Locate the cell with the specified text and output its [X, Y] center coordinate. 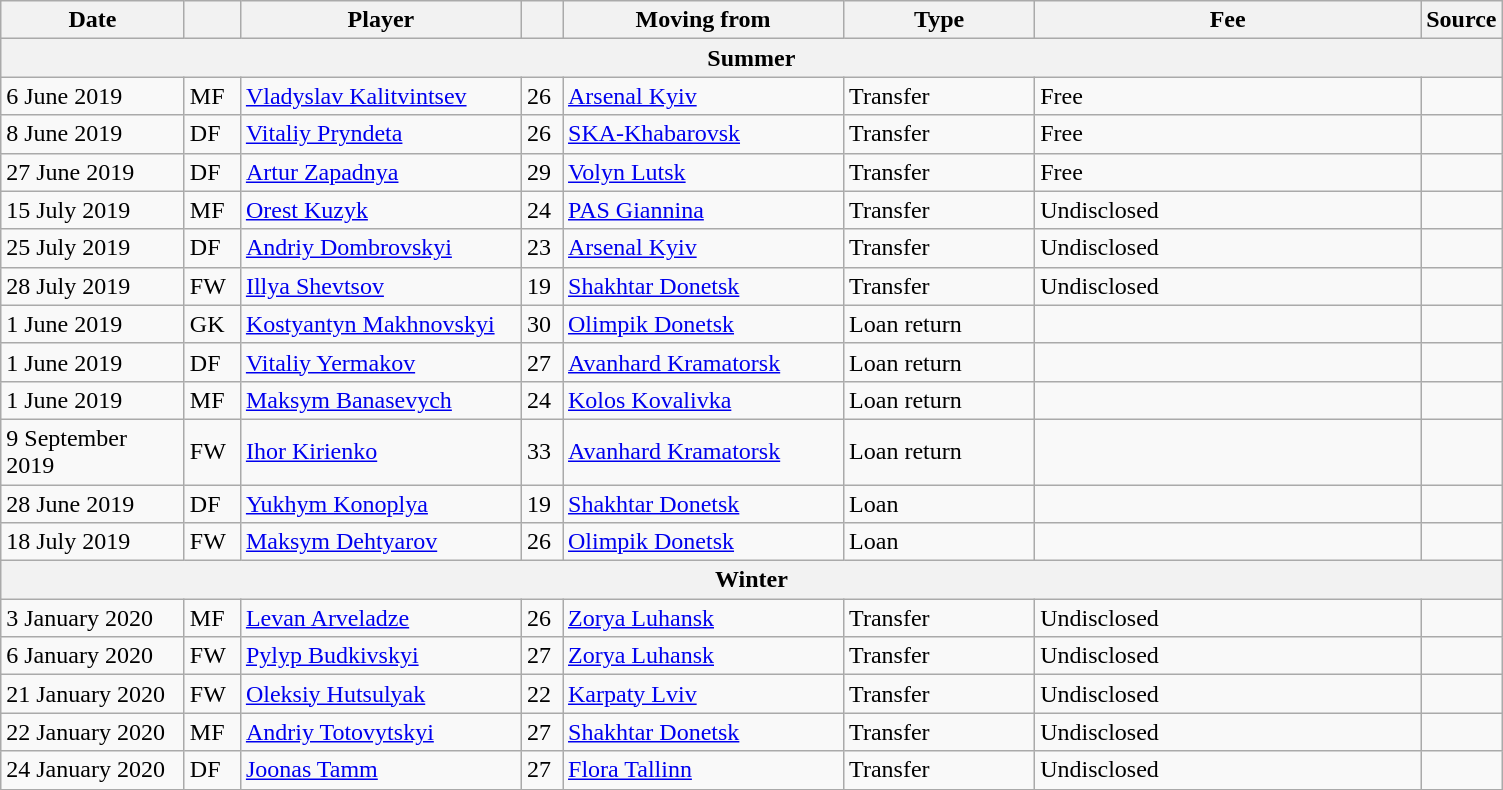
27 June 2019 [93, 172]
21 January 2020 [93, 694]
33 [542, 452]
Summer [752, 58]
22 January 2020 [93, 732]
Player [380, 20]
Pylyp Budkivskyi [380, 656]
Moving from [702, 20]
Vitaliy Pryndeta [380, 134]
Orest Kuzyk [380, 210]
6 June 2019 [93, 96]
9 September 2019 [93, 452]
Volyn Lutsk [702, 172]
28 July 2019 [93, 286]
Joonas Tamm [380, 770]
SKA-Khabarovsk [702, 134]
23 [542, 248]
Artur Zapadnya [380, 172]
29 [542, 172]
Kolos Kovalivka [702, 400]
Date [93, 20]
Levan Arveladze [380, 618]
24 January 2020 [93, 770]
Andriy Dombrovskyi [380, 248]
3 January 2020 [93, 618]
28 June 2019 [93, 503]
Maksym Banasevych [380, 400]
Oleksiy Hutsulyak [380, 694]
Type [940, 20]
Source [1462, 20]
Illya Shevtsov [380, 286]
Vitaliy Yermakov [380, 362]
Vladyslav Kalitvintsev [380, 96]
Andriy Totovytskyi [380, 732]
Maksym Dehtyarov [380, 542]
8 June 2019 [93, 134]
25 July 2019 [93, 248]
PAS Giannina [702, 210]
Karpaty Lviv [702, 694]
18 July 2019 [93, 542]
22 [542, 694]
GK [212, 324]
6 January 2020 [93, 656]
Winter [752, 580]
Yukhym Konoplya [380, 503]
15 July 2019 [93, 210]
Fee [1228, 20]
Kostyantyn Makhnovskyi [380, 324]
Ihor Kirienko [380, 452]
Flora Tallinn [702, 770]
30 [542, 324]
